Output the [x, y] coordinate of the center of the cell containing the given text.  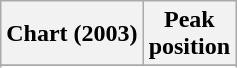
Chart (2003) [72, 34]
Peakposition [189, 34]
